Extract the (x, y) coordinate from the center of the cell holding the provided text.  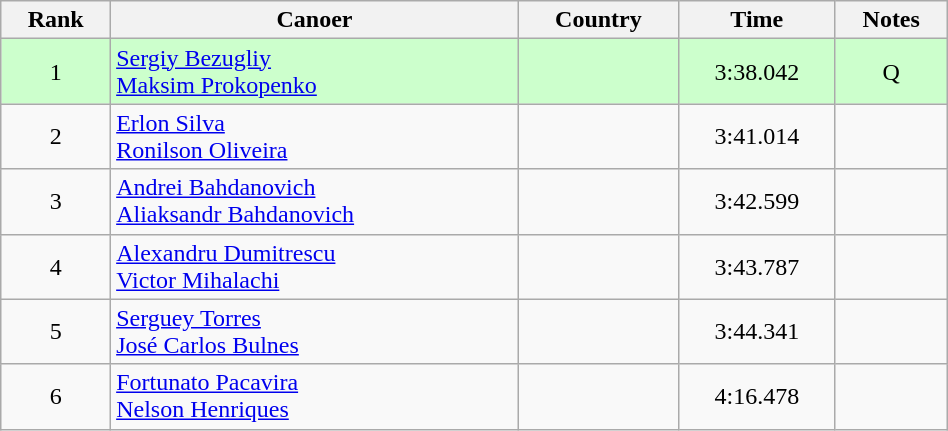
Notes (891, 20)
Andrei BahdanovichAliaksandr Bahdanovich (315, 202)
Q (891, 72)
3:44.341 (756, 332)
3:42.599 (756, 202)
Serguey TorresJosé Carlos Bulnes (315, 332)
Sergiy BezugliyMaksim Prokopenko (315, 72)
4 (56, 266)
Rank (56, 20)
3:41.014 (756, 136)
3:43.787 (756, 266)
1 (56, 72)
6 (56, 396)
Country (598, 20)
5 (56, 332)
Erlon SilvaRonilson Oliveira (315, 136)
Alexandru DumitrescuVictor Mihalachi (315, 266)
3 (56, 202)
3:38.042 (756, 72)
Canoer (315, 20)
4:16.478 (756, 396)
Fortunato PacaviraNelson Henriques (315, 396)
Time (756, 20)
2 (56, 136)
